Return [X, Y] of the center of cell containing provided text 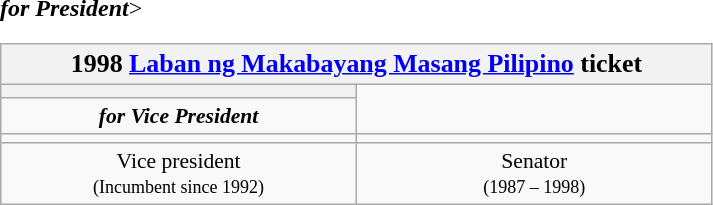
for Vice President [179, 116]
Senator(1987 – 1998) [534, 174]
Vice president(Incumbent since 1992) [179, 174]
1998 Laban ng Makabayang Masang Pilipino ticket [356, 64]
